Pinpoint the cell where the given text exists, returning its [x, y] midpoint coordinate. 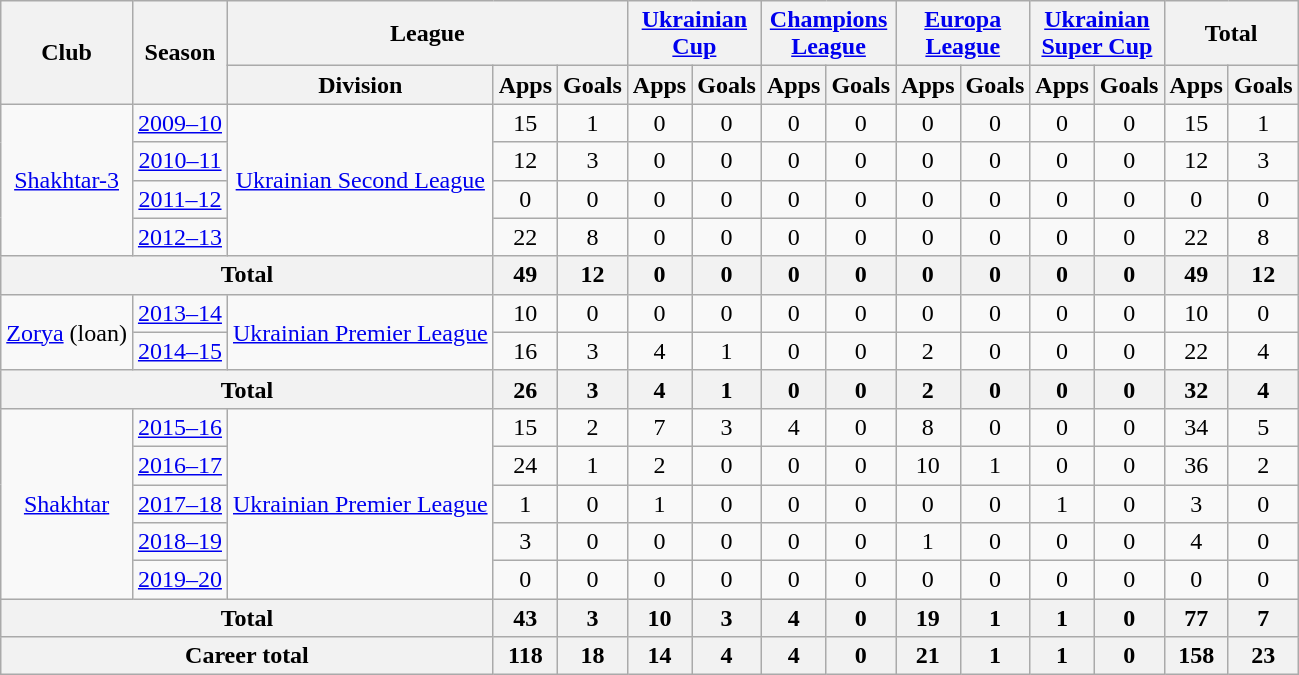
36 [1196, 465]
118 [525, 656]
5 [1263, 427]
UkrainianCup [694, 34]
2014–15 [180, 351]
League [427, 34]
UkrainianSuper Cup [1097, 34]
23 [1263, 656]
Season [180, 52]
Zorya (loan) [67, 332]
158 [1196, 656]
2019–20 [180, 580]
19 [928, 618]
Career total [247, 656]
26 [525, 389]
32 [1196, 389]
2016–17 [180, 465]
Shakhtar [67, 503]
2010–11 [180, 161]
2009–10 [180, 123]
Ukrainian Second League [360, 180]
2015–16 [180, 427]
34 [1196, 427]
21 [928, 656]
Division [360, 85]
2012–13 [180, 237]
24 [525, 465]
Shakhtar-3 [67, 180]
2011–12 [180, 199]
2018–19 [180, 542]
16 [525, 351]
14 [659, 656]
18 [593, 656]
Club [67, 52]
2017–18 [180, 503]
77 [1196, 618]
2013–14 [180, 313]
EuropaLeague [963, 34]
ChampionsLeague [828, 34]
43 [525, 618]
